Return [X, Y] of the center of cell containing provided text 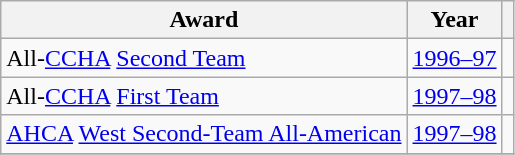
AHCA West Second-Team All-American [204, 134]
All-CCHA Second Team [204, 58]
Award [204, 20]
Year [454, 20]
All-CCHA First Team [204, 96]
1996–97 [454, 58]
